Detect which cell encompasses the target text, then output its (x, y) center coordinate. 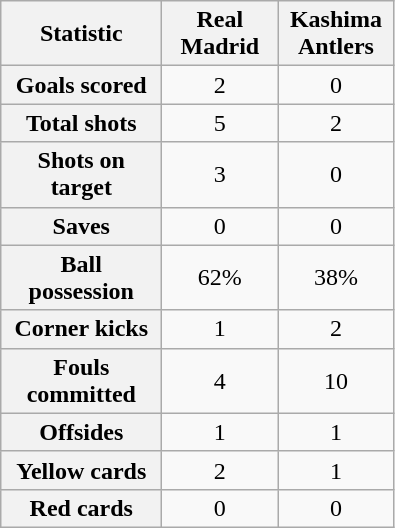
Real Madrid (220, 34)
Shots on target (82, 174)
Goals scored (82, 85)
Offsides (82, 432)
38% (336, 278)
4 (220, 380)
62% (220, 278)
Fouls committed (82, 380)
Corner kicks (82, 329)
Total shots (82, 123)
5 (220, 123)
Yellow cards (82, 470)
3 (220, 174)
Kashima Antlers (336, 34)
Ball possession (82, 278)
Red cards (82, 508)
Saves (82, 226)
10 (336, 380)
Statistic (82, 34)
